Identify which cell holds the provided text, then report its [X, Y] central coordinate. 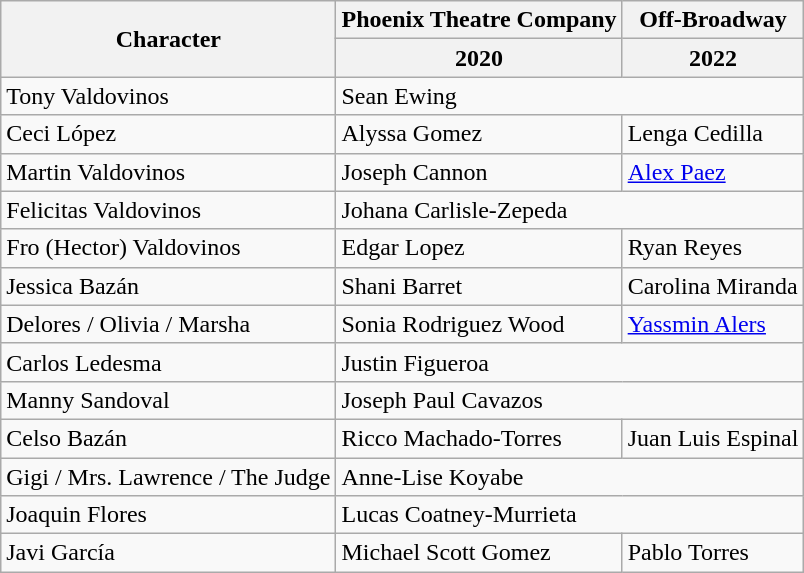
Tony Valdovinos [168, 96]
Carolina Miranda [713, 286]
Alyssa Gomez [479, 134]
2022 [713, 58]
Delores / Olivia / Marsha [168, 324]
Pablo Torres [713, 553]
Phoenix Theatre Company [479, 20]
Lenga Cedilla [713, 134]
Jessica Bazán [168, 286]
Joseph Paul Cavazos [570, 400]
Gigi / Mrs. Lawrence / The Judge [168, 477]
Character [168, 39]
Alex Paez [713, 172]
Johana Carlisle-Zepeda [570, 210]
Joseph Cannon [479, 172]
Javi García [168, 553]
Ceci López [168, 134]
Juan Luis Espinal [713, 438]
Felicitas Valdovinos [168, 210]
Lucas Coatney-Murrieta [570, 515]
Ricco Machado-Torres [479, 438]
Anne-Lise Koyabe [570, 477]
Joaquin Flores [168, 515]
2020 [479, 58]
Edgar Lopez [479, 248]
Sonia Rodriguez Wood [479, 324]
Manny Sandoval [168, 400]
Martin Valdovinos [168, 172]
Ryan Reyes [713, 248]
Shani Barret [479, 286]
Celso Bazán [168, 438]
Michael Scott Gomez [479, 553]
Sean Ewing [570, 96]
Yassmin Alers [713, 324]
Justin Figueroa [570, 362]
Off-Broadway [713, 20]
Carlos Ledesma [168, 362]
Fro (Hector) Valdovinos [168, 248]
